For the text-containing cell, return its midpoint in (X, Y) coordinate format. 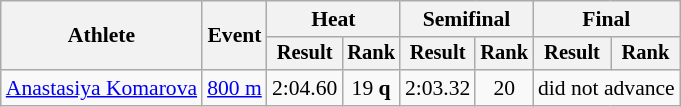
Athlete (102, 36)
Semifinal (466, 19)
20 (504, 88)
2:04.60 (304, 88)
Event (234, 36)
2:03.32 (438, 88)
800 m (234, 88)
19 q (371, 88)
Anastasiya Komarova (102, 88)
Final (606, 19)
did not advance (606, 88)
Heat (334, 19)
